Output the [x, y] coordinate of the center of the cell containing the given text.  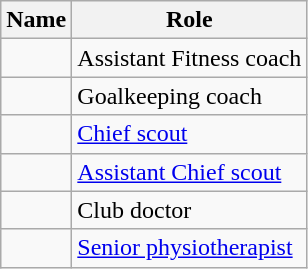
Goalkeeping coach [190, 96]
Name [36, 20]
Assistant Fitness coach [190, 58]
Role [190, 20]
Club doctor [190, 210]
Chief scout [190, 134]
Assistant Chief scout [190, 172]
Senior physiotherapist [190, 248]
